Extract the [X, Y] coordinate from the center of the cell holding the provided text.  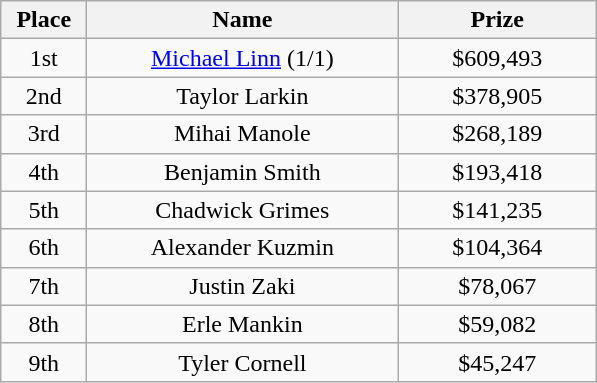
$378,905 [498, 96]
5th [44, 210]
Benjamin Smith [242, 172]
Justin Zaki [242, 286]
7th [44, 286]
6th [44, 248]
Alexander Kuzmin [242, 248]
$268,189 [498, 134]
Erle Mankin [242, 324]
Place [44, 20]
Prize [498, 20]
Michael Linn (1/1) [242, 58]
1st [44, 58]
$193,418 [498, 172]
8th [44, 324]
$45,247 [498, 362]
$78,067 [498, 286]
Mihai Manole [242, 134]
Chadwick Grimes [242, 210]
4th [44, 172]
$59,082 [498, 324]
$104,364 [498, 248]
$141,235 [498, 210]
2nd [44, 96]
3rd [44, 134]
9th [44, 362]
$609,493 [498, 58]
Name [242, 20]
Tyler Cornell [242, 362]
Taylor Larkin [242, 96]
